Capture the cell that displays the provided text and extract its [x, y] central coordinate. 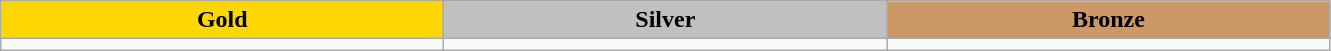
Silver [666, 20]
Bronze [1108, 20]
Gold [222, 20]
